Extract the (x, y) coordinate from the center of the cell holding the provided text.  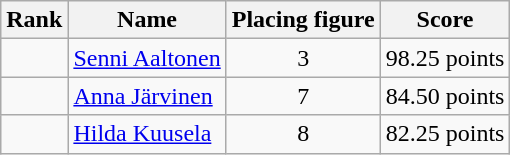
Name (147, 20)
82.25 points (445, 134)
Hilda Kuusela (147, 134)
Placing figure (303, 20)
Anna Järvinen (147, 96)
Rank (34, 20)
3 (303, 58)
7 (303, 96)
98.25 points (445, 58)
Senni Aaltonen (147, 58)
Score (445, 20)
84.50 points (445, 96)
8 (303, 134)
